For the text-containing cell, return its midpoint in [x, y] coordinate format. 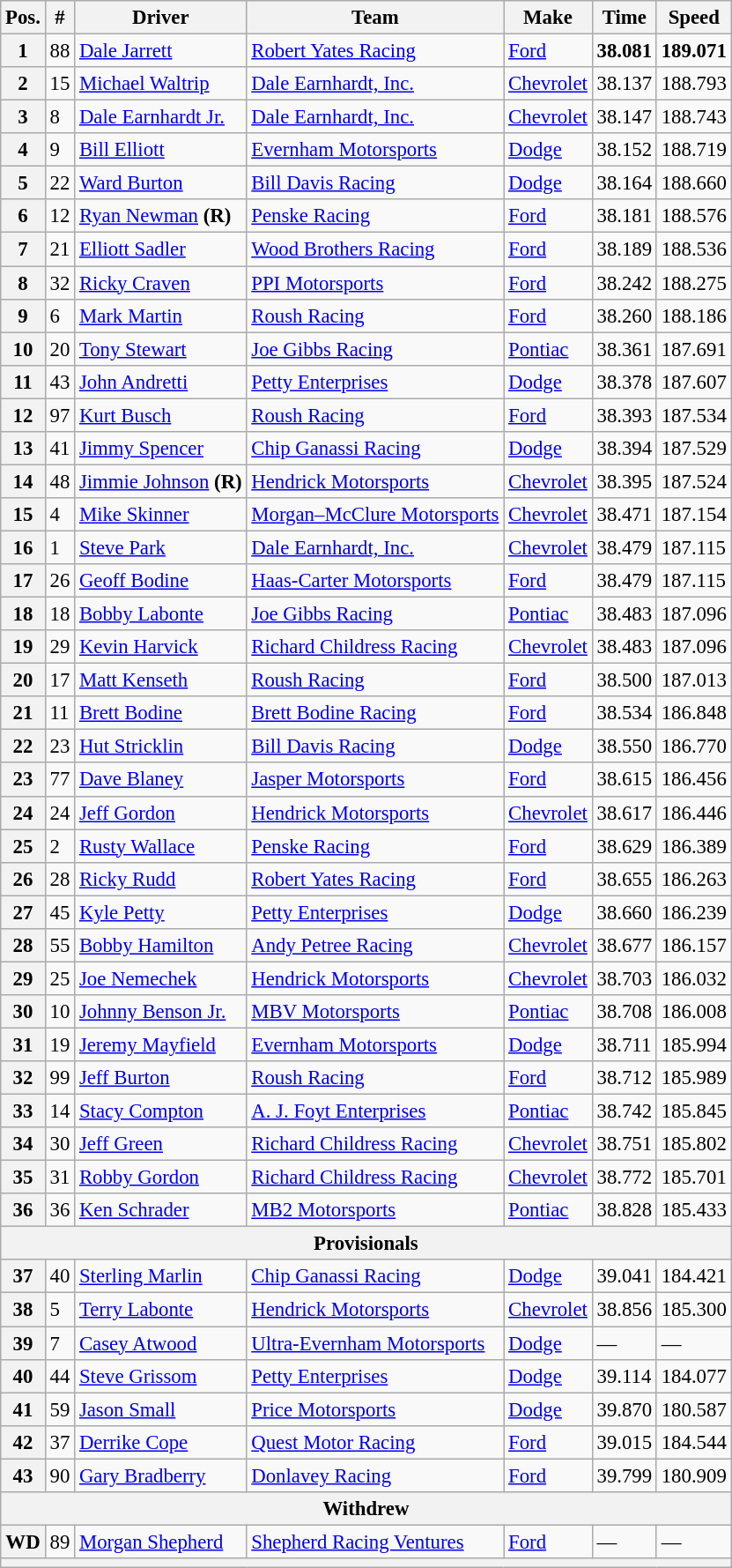
38.242 [624, 283]
187.529 [694, 449]
188.743 [694, 117]
38.471 [624, 515]
38 [23, 1310]
38.500 [624, 680]
Pos. [23, 18]
38.615 [624, 780]
39.870 [624, 1409]
Shepherd Racing Ventures [375, 1542]
38.137 [624, 84]
Jeremy Mayfield [160, 1044]
MBV Motorsports [375, 1012]
Johnny Benson Jr. [160, 1012]
38.828 [624, 1210]
Time [624, 18]
# [60, 18]
186.848 [694, 713]
38.081 [624, 51]
186.239 [694, 912]
Ryan Newman (R) [160, 216]
Kyle Petty [160, 912]
Dale Jarrett [160, 51]
Derrike Cope [160, 1442]
Jimmy Spencer [160, 449]
A. J. Foyt Enterprises [375, 1111]
38.660 [624, 912]
Team [375, 18]
38.703 [624, 978]
38.164 [624, 183]
27 [23, 912]
187.607 [694, 382]
38.712 [624, 1078]
97 [60, 415]
Casey Atwood [160, 1343]
Dale Earnhardt Jr. [160, 117]
Morgan Shepherd [160, 1542]
PPI Motorsports [375, 283]
185.433 [694, 1210]
188.536 [694, 249]
90 [60, 1475]
Matt Kenseth [160, 680]
Donlavey Racing [375, 1475]
38.677 [624, 946]
38.260 [624, 316]
Kevin Harvick [160, 647]
Withdrew [366, 1509]
185.989 [694, 1078]
38.147 [624, 117]
38.742 [624, 1111]
Mark Martin [160, 316]
38.629 [624, 846]
Ultra-Evernham Motorsports [375, 1343]
Quest Motor Racing [375, 1442]
185.300 [694, 1310]
Sterling Marlin [160, 1277]
Bill Elliott [160, 150]
186.446 [694, 813]
38.394 [624, 449]
Ken Schrader [160, 1210]
34 [23, 1144]
Speed [694, 18]
48 [60, 481]
Wood Brothers Racing [375, 249]
35 [23, 1178]
187.154 [694, 515]
Tony Stewart [160, 349]
45 [60, 912]
188.793 [694, 84]
Bobby Hamilton [160, 946]
Joe Nemechek [160, 978]
Ward Burton [160, 183]
Jimmie Johnson (R) [160, 481]
16 [23, 547]
Gary Bradberry [160, 1475]
59 [60, 1409]
Steve Park [160, 547]
42 [23, 1442]
38.152 [624, 150]
188.719 [694, 150]
38.361 [624, 349]
55 [60, 946]
184.421 [694, 1277]
Andy Petree Racing [375, 946]
99 [60, 1078]
186.008 [694, 1012]
185.802 [694, 1144]
188.275 [694, 283]
185.701 [694, 1178]
188.186 [694, 316]
189.071 [694, 51]
38.711 [624, 1044]
Dave Blaney [160, 780]
188.660 [694, 183]
180.909 [694, 1475]
186.157 [694, 946]
188.576 [694, 216]
Ricky Craven [160, 283]
38.751 [624, 1144]
Robby Gordon [160, 1178]
Jeff Gordon [160, 813]
WD [23, 1542]
88 [60, 51]
77 [60, 780]
186.770 [694, 747]
185.994 [694, 1044]
13 [23, 449]
Bobby Labonte [160, 614]
Elliott Sadler [160, 249]
186.456 [694, 780]
38.393 [624, 415]
Kurt Busch [160, 415]
185.845 [694, 1111]
89 [60, 1542]
Michael Waltrip [160, 84]
38.708 [624, 1012]
39.041 [624, 1277]
38.550 [624, 747]
39 [23, 1343]
187.691 [694, 349]
187.534 [694, 415]
Terry Labonte [160, 1310]
180.587 [694, 1409]
38.772 [624, 1178]
184.077 [694, 1376]
Haas-Carter Motorsports [375, 581]
Make [548, 18]
38.655 [624, 879]
Provisionals [366, 1244]
Steve Grissom [160, 1376]
38.395 [624, 481]
39.015 [624, 1442]
33 [23, 1111]
186.263 [694, 879]
38.617 [624, 813]
38.189 [624, 249]
38.534 [624, 713]
186.389 [694, 846]
44 [60, 1376]
39.799 [624, 1475]
187.524 [694, 481]
Morgan–McClure Motorsports [375, 515]
186.032 [694, 978]
39.114 [624, 1376]
Driver [160, 18]
Brett Bodine Racing [375, 713]
38.378 [624, 382]
38.856 [624, 1310]
MB2 Motorsports [375, 1210]
3 [23, 117]
Geoff Bodine [160, 581]
Stacy Compton [160, 1111]
Hut Stricklin [160, 747]
Jasper Motorsports [375, 780]
Jeff Burton [160, 1078]
John Andretti [160, 382]
Brett Bodine [160, 713]
38.181 [624, 216]
Jeff Green [160, 1144]
Price Motorsports [375, 1409]
Ricky Rudd [160, 879]
184.544 [694, 1442]
Mike Skinner [160, 515]
187.013 [694, 680]
Jason Small [160, 1409]
Rusty Wallace [160, 846]
